Output the [x, y] coordinate of the center of the cell containing the given text.  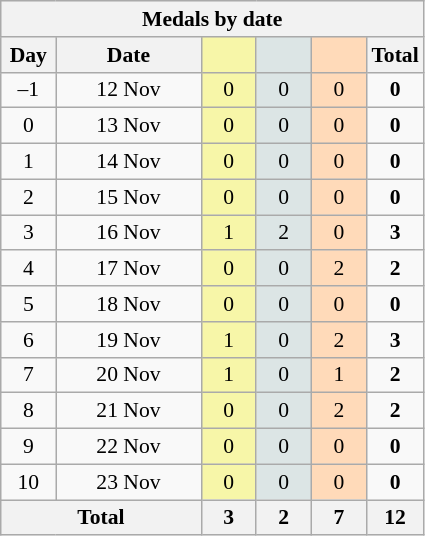
Date [128, 55]
16 Nov [128, 233]
8 [28, 411]
4 [28, 269]
10 [28, 482]
20 Nov [128, 375]
15 Nov [128, 197]
9 [28, 447]
14 Nov [128, 162]
Medals by date [212, 19]
22 Nov [128, 447]
17 Nov [128, 269]
–1 [28, 90]
18 Nov [128, 304]
19 Nov [128, 340]
Day [28, 55]
6 [28, 340]
23 Nov [128, 482]
5 [28, 304]
13 Nov [128, 126]
21 Nov [128, 411]
12 [394, 518]
12 Nov [128, 90]
